Return the (x, y) coordinate for the center point of the cell that contains the specified text.  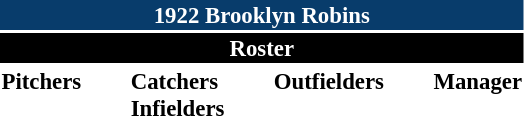
Roster (262, 48)
1922 Brooklyn Robins (262, 15)
